Return the [X, Y] coordinate for the center point of the cell that contains the specified text.  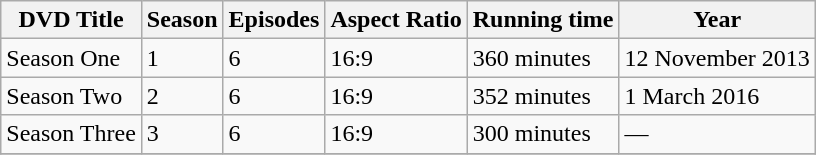
1 March 2016 [717, 96]
3 [182, 134]
1 [182, 58]
352 minutes [543, 96]
— [717, 134]
Season [182, 20]
DVD Title [72, 20]
360 minutes [543, 58]
Running time [543, 20]
300 minutes [543, 134]
Season Two [72, 96]
2 [182, 96]
Year [717, 20]
Aspect Ratio [396, 20]
Season One [72, 58]
Episodes [274, 20]
Season Three [72, 134]
12 November 2013 [717, 58]
